Return [X, Y] of the center of cell containing provided text 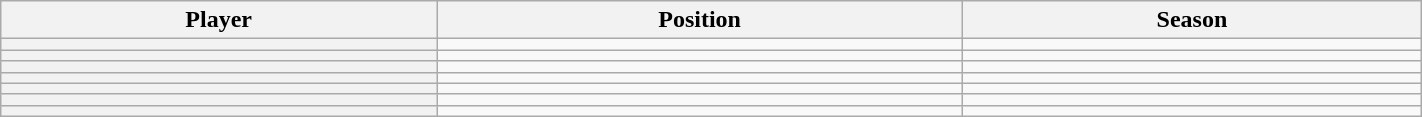
Player [219, 20]
Position [700, 20]
Season [1192, 20]
